Detect which cell encompasses the target text, then output its (X, Y) center coordinate. 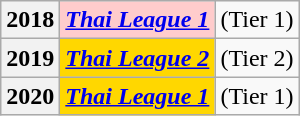
2019 (30, 58)
Thai League 2 (138, 58)
2020 (30, 96)
2018 (30, 20)
(Tier 2) (257, 58)
